Scan for the cell matching the given text and deliver its (x, y) coordinate at center. 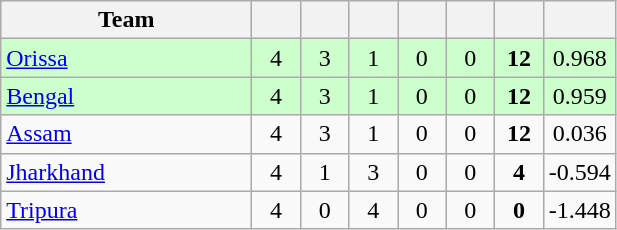
Jharkhand (126, 172)
Bengal (126, 96)
0.959 (580, 96)
-1.448 (580, 210)
Tripura (126, 210)
Assam (126, 134)
-0.594 (580, 172)
Orissa (126, 58)
0.968 (580, 58)
Team (126, 20)
0.036 (580, 134)
